For the text-containing cell, return its midpoint in [x, y] coordinate format. 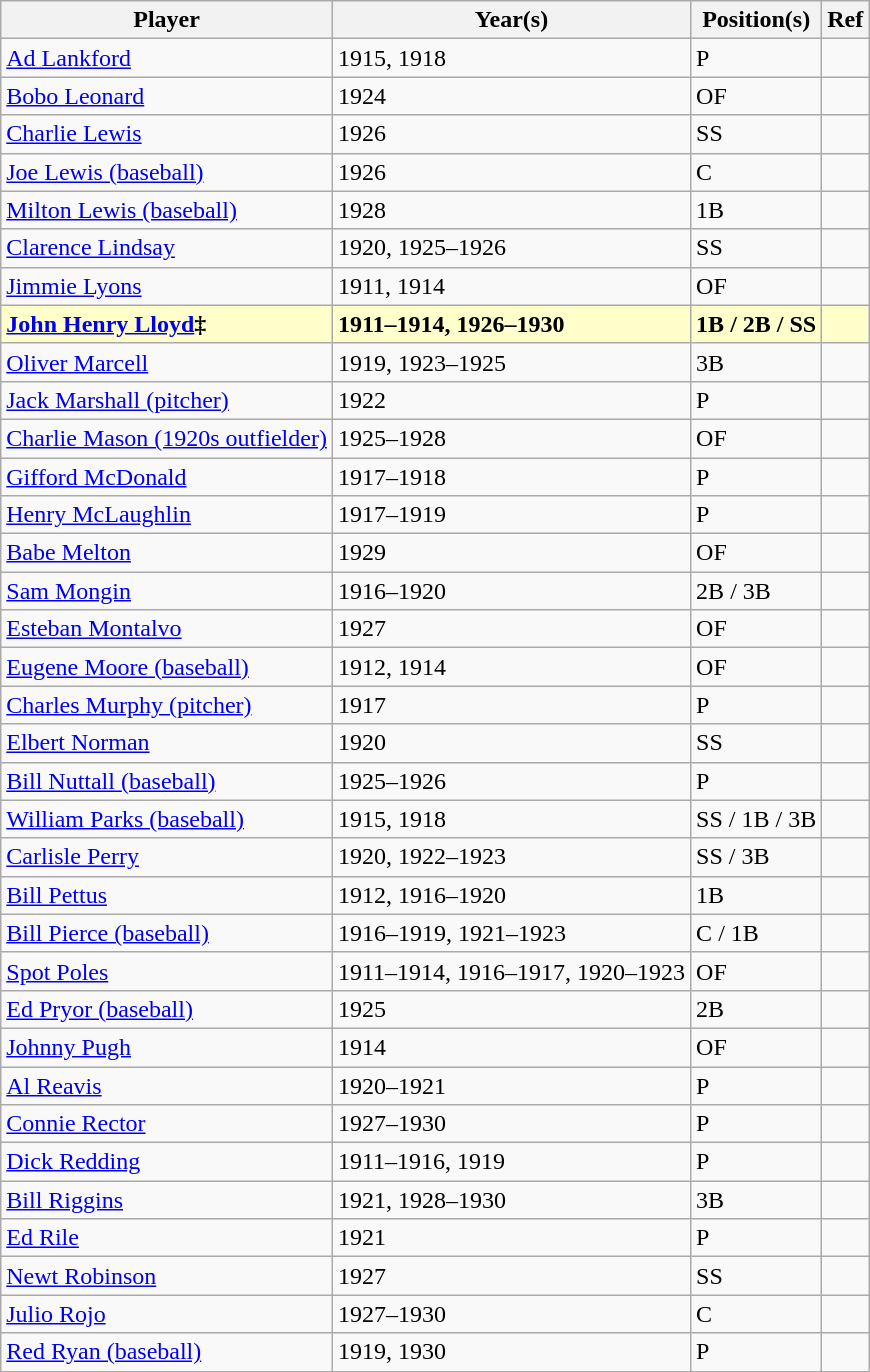
Gifford McDonald [167, 477]
1911, 1914 [511, 286]
Charlie Lewis [167, 134]
1917–1918 [511, 477]
1920 [511, 743]
Bill Pettus [167, 895]
1925 [511, 1009]
1911–1914, 1926–1930 [511, 324]
2B / 3B [756, 591]
Bill Pierce (baseball) [167, 933]
Year(s) [511, 20]
Ad Lankford [167, 58]
1911–1914, 1916–1917, 1920–1923 [511, 971]
Ref [846, 20]
Sam Mongin [167, 591]
1911–1916, 1919 [511, 1162]
Bobo Leonard [167, 96]
1917 [511, 705]
Al Reavis [167, 1085]
1920–1921 [511, 1085]
Newt Robinson [167, 1276]
1914 [511, 1047]
SS / 3B [756, 857]
Bill Nuttall (baseball) [167, 781]
1916–1920 [511, 591]
Eugene Moore (baseball) [167, 667]
Carlisle Perry [167, 857]
Jack Marshall (pitcher) [167, 400]
1925–1928 [511, 438]
Connie Rector [167, 1124]
1B / 2B / SS [756, 324]
Bill Riggins [167, 1200]
1928 [511, 210]
1929 [511, 553]
1921, 1928–1930 [511, 1200]
Milton Lewis (baseball) [167, 210]
1920, 1925–1926 [511, 248]
Joe Lewis (baseball) [167, 172]
1912, 1916–1920 [511, 895]
Ed Rile [167, 1238]
William Parks (baseball) [167, 819]
Babe Melton [167, 553]
1921 [511, 1238]
Julio Rojo [167, 1314]
1925–1926 [511, 781]
1922 [511, 400]
John Henry Lloyd‡ [167, 324]
Player [167, 20]
Charles Murphy (pitcher) [167, 705]
Position(s) [756, 20]
Esteban Montalvo [167, 629]
Spot Poles [167, 971]
Oliver Marcell [167, 362]
Henry McLaughlin [167, 515]
1919, 1930 [511, 1352]
1912, 1914 [511, 667]
2B [756, 1009]
Jimmie Lyons [167, 286]
Clarence Lindsay [167, 248]
1924 [511, 96]
Charlie Mason (1920s outfielder) [167, 438]
C / 1B [756, 933]
1916–1919, 1921–1923 [511, 933]
Elbert Norman [167, 743]
1919, 1923–1925 [511, 362]
Dick Redding [167, 1162]
Johnny Pugh [167, 1047]
Ed Pryor (baseball) [167, 1009]
1917–1919 [511, 515]
1920, 1922–1923 [511, 857]
SS / 1B / 3B [756, 819]
Red Ryan (baseball) [167, 1352]
